Detect which cell encompasses the target text, then output its [x, y] center coordinate. 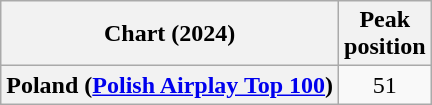
Peakposition [385, 34]
51 [385, 85]
Poland (Polish Airplay Top 100) [170, 85]
Chart (2024) [170, 34]
